Determine the (X, Y) coordinate at the center of the cell enclosing the given text.  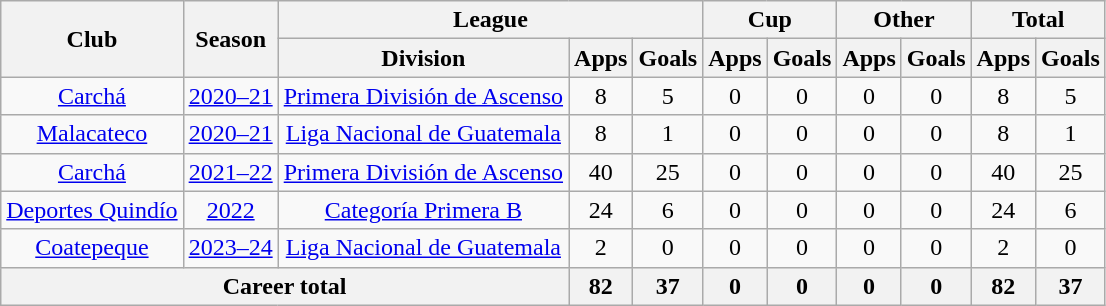
2021–22 (230, 172)
Cup (770, 20)
Coatepeque (92, 248)
Malacateco (92, 134)
2023–24 (230, 248)
Season (230, 39)
Club (92, 39)
Total (1038, 20)
League (490, 20)
Deportes Quindío (92, 210)
Categoría Primera B (423, 210)
Other (904, 20)
2022 (230, 210)
Career total (285, 286)
Division (423, 58)
